Scan for the cell matching the given text and deliver its (x, y) coordinate at center. 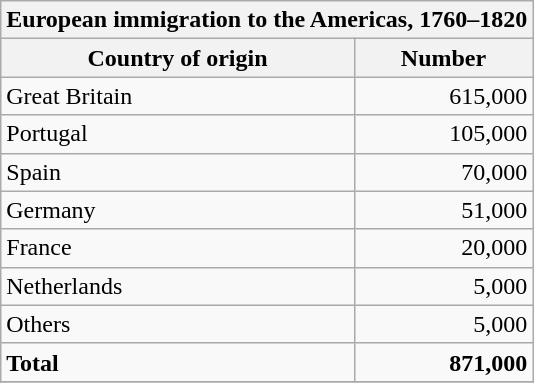
Great Britain (178, 96)
Portugal (178, 134)
Netherlands (178, 286)
70,000 (443, 172)
Country of origin (178, 58)
105,000 (443, 134)
European immigration to the Americas, 1760–1820 (267, 20)
Others (178, 324)
20,000 (443, 248)
871,000 (443, 362)
France (178, 248)
615,000 (443, 96)
51,000 (443, 210)
Germany (178, 210)
Number (443, 58)
Spain (178, 172)
Total (178, 362)
